Extract the [x, y] coordinate from the center of the cell holding the provided text.  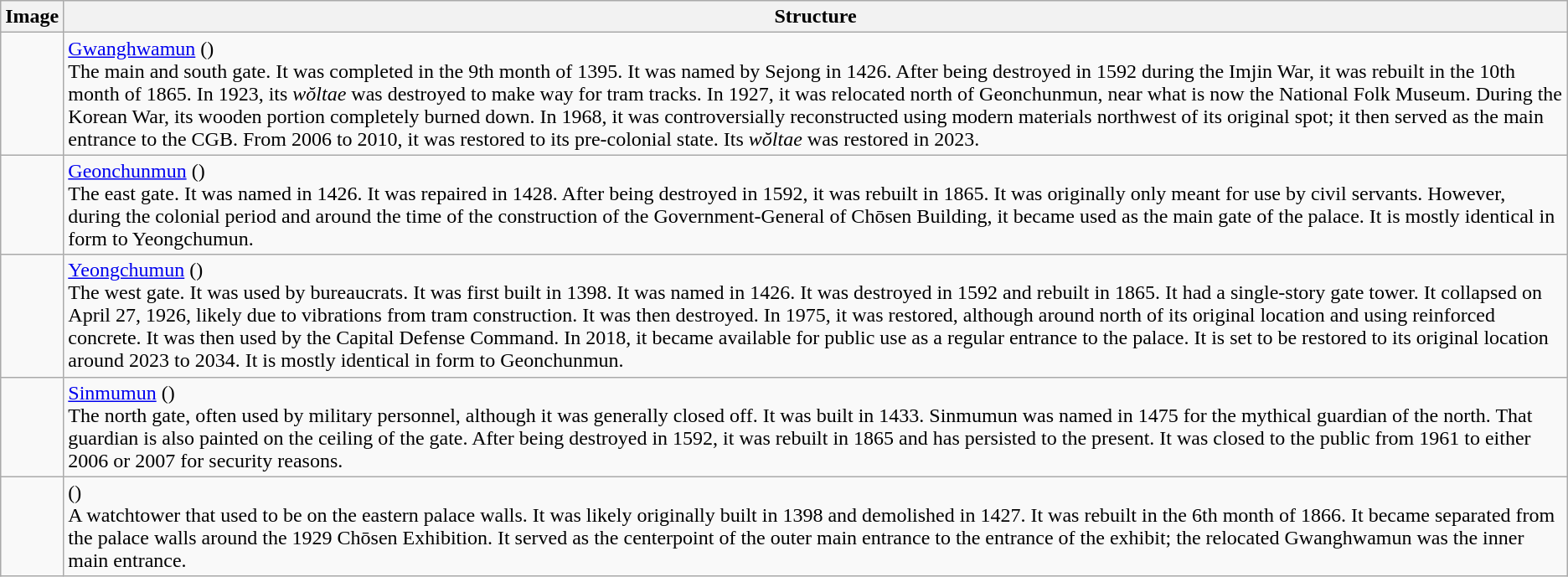
Structure [816, 17]
Image [32, 17]
